Detect which cell encompasses the target text, then output its (x, y) center coordinate. 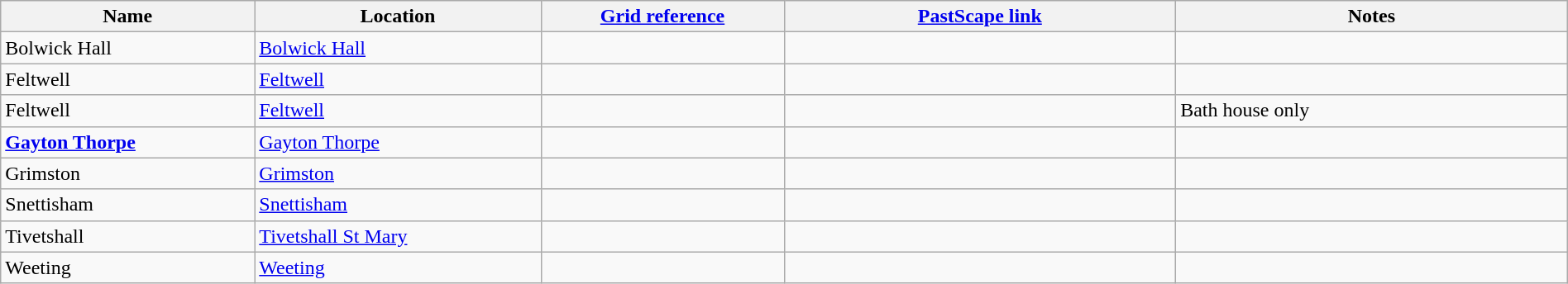
Name (127, 17)
Grid reference (662, 17)
Location (398, 17)
Bath house only (1372, 111)
Tivetshall (127, 236)
PastScape link (980, 17)
Tivetshall St Mary (398, 236)
Notes (1372, 17)
